For the text-containing cell, return its midpoint in [X, Y] coordinate format. 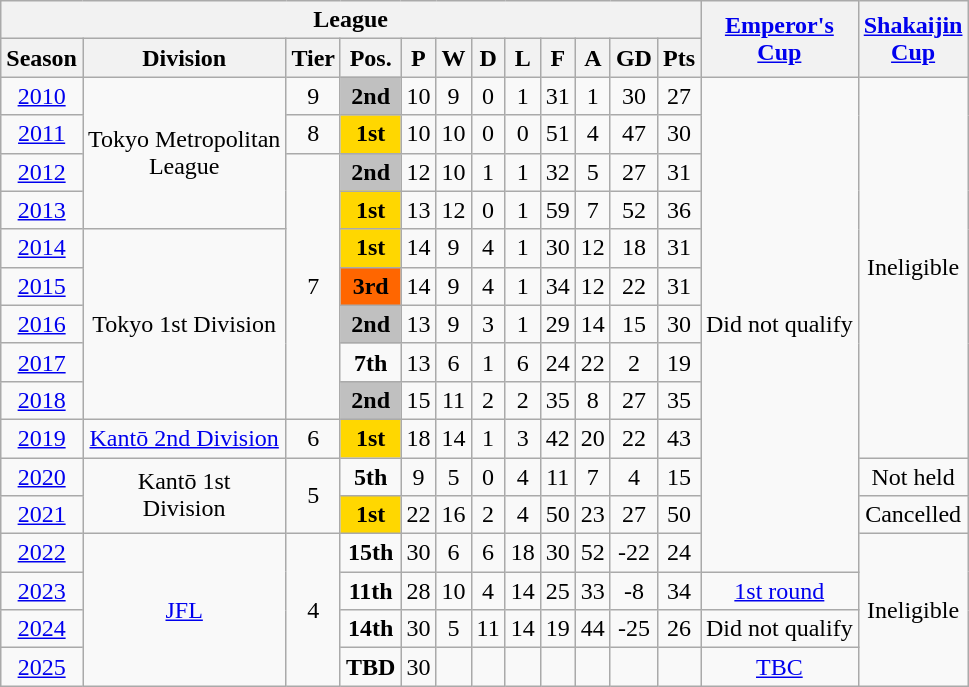
TBD [370, 667]
25 [558, 591]
TBC [779, 667]
ShakaijinCup [913, 39]
2012 [42, 172]
2022 [42, 553]
2011 [42, 134]
2020 [42, 477]
14th [370, 629]
-22 [634, 553]
Emperor'sCup [779, 39]
2015 [42, 286]
16 [454, 515]
F [558, 58]
W [454, 58]
11th [370, 591]
Division [184, 58]
15th [370, 553]
2018 [42, 400]
2019 [42, 438]
2023 [42, 591]
Pts [678, 58]
Tier [314, 58]
Cancelled [913, 515]
-8 [634, 591]
2016 [42, 324]
43 [678, 438]
29 [558, 324]
33 [592, 591]
32 [558, 172]
7th [370, 362]
P [418, 58]
Season [42, 58]
20 [592, 438]
D [488, 58]
2014 [42, 248]
59 [558, 210]
44 [592, 629]
Kantō 1st Division [184, 496]
5th [370, 477]
2013 [42, 210]
League [351, 20]
36 [678, 210]
26 [678, 629]
Pos. [370, 58]
2017 [42, 362]
Kantō 2nd Division [184, 438]
2010 [42, 96]
Tokyo Metropolitan League [184, 153]
23 [592, 515]
A [592, 58]
Not held [913, 477]
2021 [42, 515]
L [522, 58]
2025 [42, 667]
3rd [370, 286]
2024 [42, 629]
-25 [634, 629]
42 [558, 438]
GD [634, 58]
JFL [184, 610]
Tokyo 1st Division [184, 324]
51 [558, 134]
28 [418, 591]
1st round [779, 591]
47 [634, 134]
